Find where the given text appears and provide that cell's center as (X, Y) coordinate. 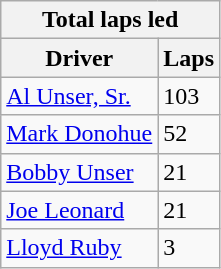
3 (189, 248)
Joe Leonard (80, 210)
Laps (189, 58)
52 (189, 134)
Driver (80, 58)
Total laps led (110, 20)
Lloyd Ruby (80, 248)
Mark Donohue (80, 134)
Al Unser, Sr. (80, 96)
103 (189, 96)
Bobby Unser (80, 172)
